For the text-containing cell, return its midpoint in (X, Y) coordinate format. 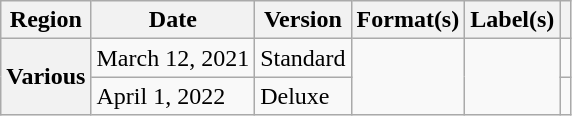
March 12, 2021 (173, 58)
Version (303, 20)
Deluxe (303, 96)
Region (46, 20)
Standard (303, 58)
April 1, 2022 (173, 96)
Various (46, 77)
Label(s) (512, 20)
Date (173, 20)
Format(s) (408, 20)
